Extract the [x, y] coordinate from the center of the cell holding the provided text.  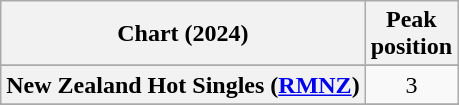
New Zealand Hot Singles (RMNZ) [183, 85]
Peakposition [411, 34]
3 [411, 85]
Chart (2024) [183, 34]
